Search for the cell housing the specified text and yield its [X, Y] center coordinate. 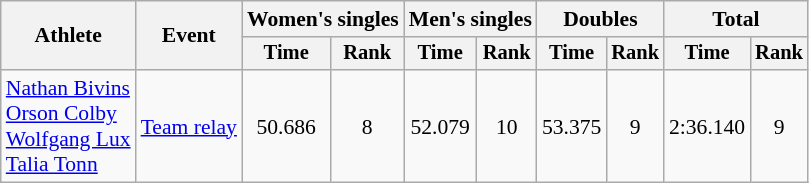
Women's singles [323, 19]
Doubles [600, 19]
52.079 [440, 126]
Team relay [189, 126]
Event [189, 36]
53.375 [572, 126]
Total [736, 19]
Men's singles [470, 19]
Nathan BivinsOrson ColbyWolfgang LuxTalia Tonn [68, 126]
10 [507, 126]
8 [366, 126]
Athlete [68, 36]
50.686 [286, 126]
2:36.140 [707, 126]
